From the cell containing the given text, extract its center point as [X, Y] coordinate. 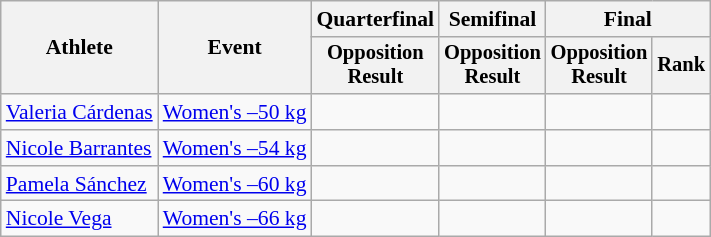
Quarterfinal [376, 19]
Pamela Sánchez [80, 184]
Women's –60 kg [235, 184]
Semifinal [492, 19]
Rank [681, 66]
Women's –54 kg [235, 148]
Women's –50 kg [235, 112]
Nicole Vega [80, 219]
Athlete [80, 48]
Nicole Barrantes [80, 148]
Women's –66 kg [235, 219]
Valeria Cárdenas [80, 112]
Event [235, 48]
Final [628, 19]
